Extract the (X, Y) coordinate from the center of the cell holding the provided text.  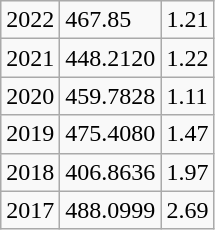
1.11 (188, 96)
2.69 (188, 210)
488.0999 (110, 210)
2022 (30, 20)
1.47 (188, 134)
2020 (30, 96)
2021 (30, 58)
2017 (30, 210)
467.85 (110, 20)
1.97 (188, 172)
2018 (30, 172)
1.22 (188, 58)
2019 (30, 134)
448.2120 (110, 58)
406.8636 (110, 172)
459.7828 (110, 96)
1.21 (188, 20)
475.4080 (110, 134)
